Return the [x, y] coordinate for the center point of the cell that contains the specified text.  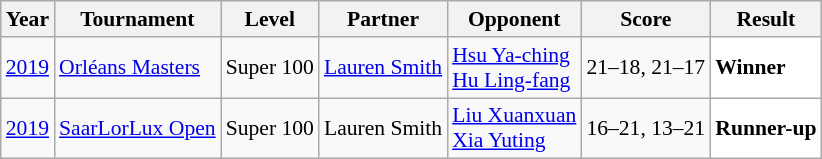
Level [270, 19]
SaarLorLux Open [138, 128]
21–18, 21–17 [646, 68]
Orléans Masters [138, 68]
Result [766, 19]
Tournament [138, 19]
Opponent [514, 19]
Winner [766, 68]
Hsu Ya-ching Hu Ling-fang [514, 68]
Year [28, 19]
Runner-up [766, 128]
Liu Xuanxuan Xia Yuting [514, 128]
Partner [383, 19]
Score [646, 19]
16–21, 13–21 [646, 128]
